Identify which cell holds the provided text, then report its [x, y] central coordinate. 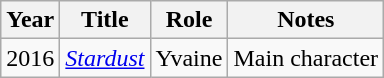
Year [30, 20]
2016 [30, 58]
Yvaine [189, 58]
Notes [306, 20]
Role [189, 20]
Stardust [105, 58]
Title [105, 20]
Main character [306, 58]
